Pinpoint the cell where the given text exists, returning its (X, Y) midpoint coordinate. 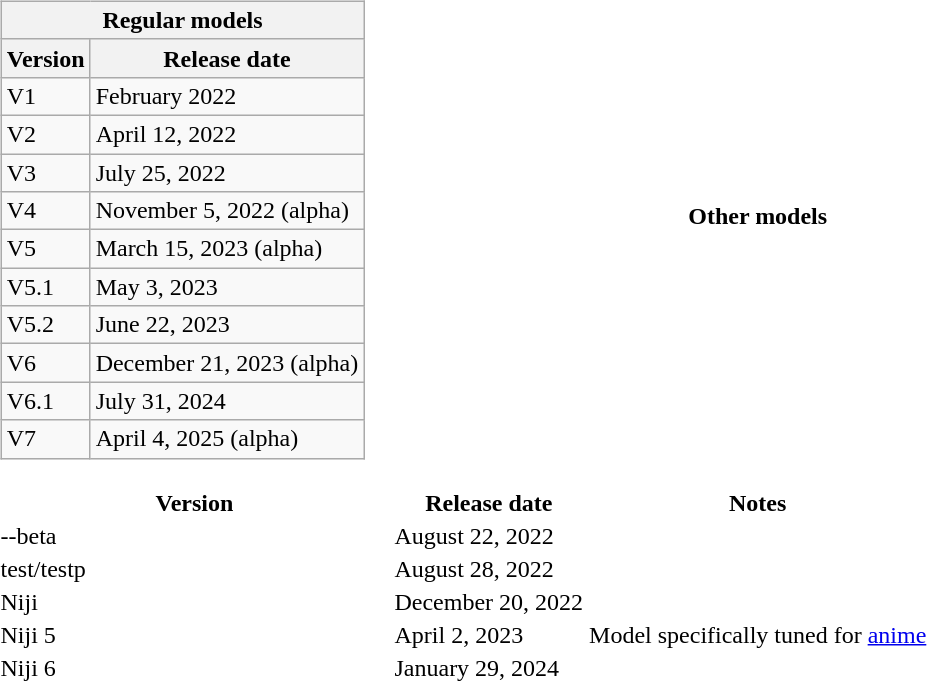
November 5, 2022 (alpha) (227, 211)
Version (46, 58)
April 12, 2022 (227, 134)
V5 (46, 249)
V6.1 (46, 401)
V5.1 (46, 287)
June 22, 2023 (227, 325)
December 21, 2023 (alpha) (227, 363)
March 15, 2023 (alpha) (227, 249)
December 20, 2022 (489, 601)
V7 (46, 439)
Regular models (182, 20)
July 31, 2024 (227, 401)
April 2, 2023 (489, 634)
February 2022 (227, 96)
April 4, 2025 (alpha) (227, 439)
May 3, 2023 (227, 287)
August 28, 2022 (489, 568)
V5.2 (46, 325)
July 25, 2022 (227, 173)
V4 (46, 211)
V1 (46, 96)
V6 (46, 363)
V3 (46, 173)
V2 (46, 134)
August 22, 2022 (489, 535)
